Scan for the cell matching the given text and deliver its [x, y] coordinate at center. 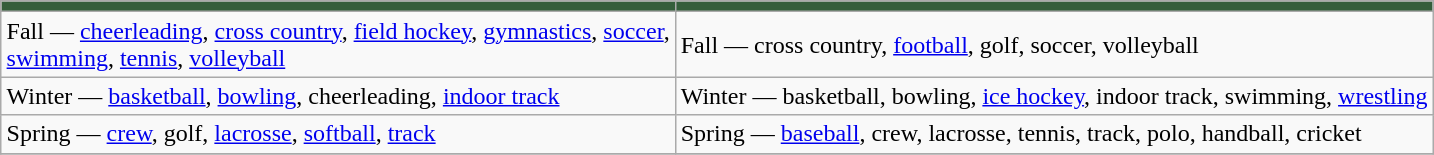
Spring — crew, golf, lacrosse, softball, track [338, 134]
Winter — basketball, bowling, ice hockey, indoor track, swimming, wrestling [1054, 96]
Fall — cheerleading, cross country, field hockey, gymnastics, soccer,swimming, tennis, volleyball [338, 44]
Winter — basketball, bowling, cheerleading, indoor track [338, 96]
Fall — cross country, football, golf, soccer, volleyball [1054, 44]
Spring — baseball, crew, lacrosse, tennis, track, polo, handball, cricket [1054, 134]
